From the cell containing the given text, extract its center point as [X, Y] coordinate. 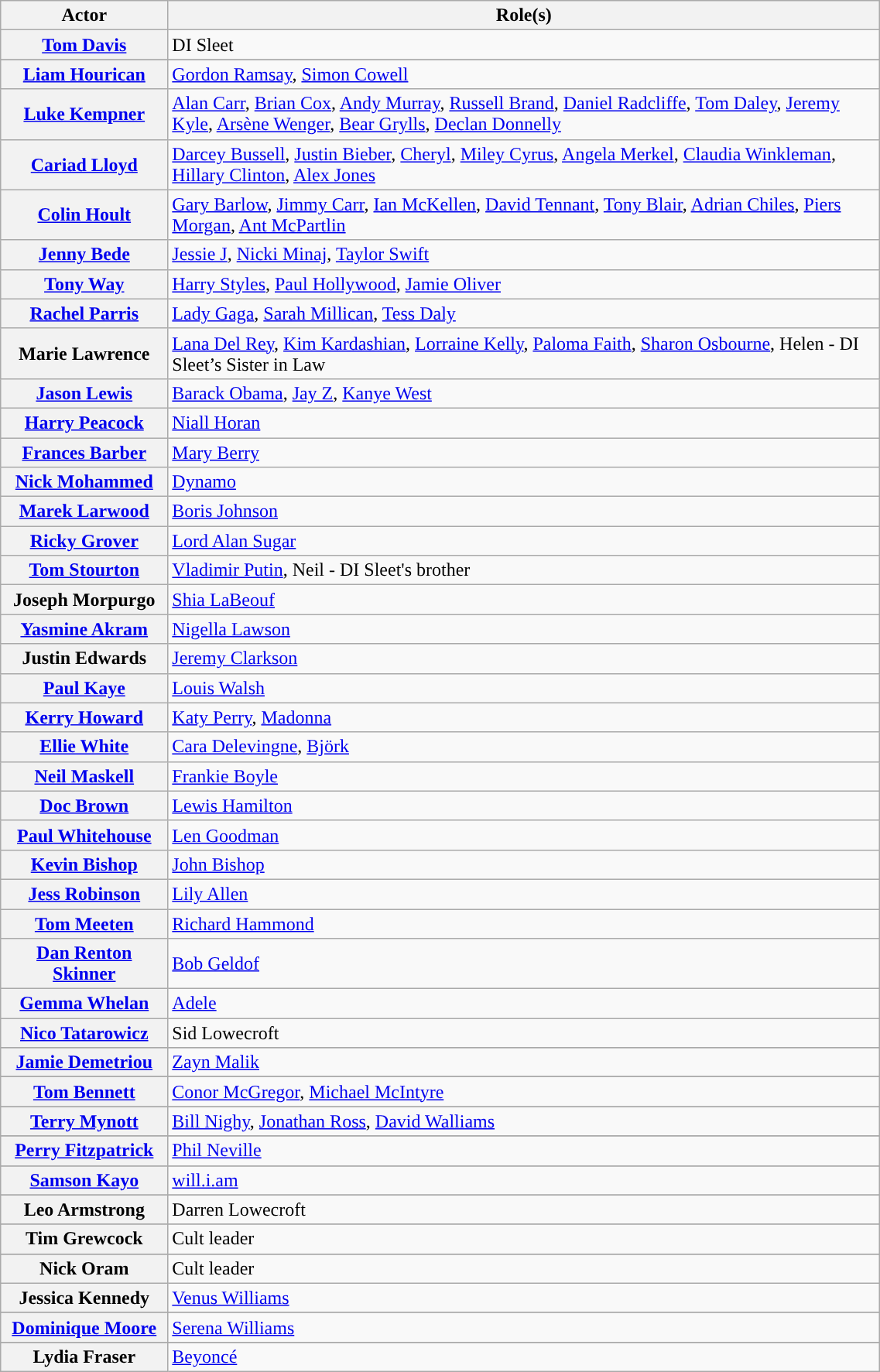
Bob Geldof [524, 964]
Paul Whitehouse [84, 835]
Jason Lewis [84, 393]
Ellie White [84, 747]
Adele [524, 1004]
Nigella Lawson [524, 629]
Harry Styles, Paul Hollywood, Jamie Oliver [524, 284]
Richard Hammond [524, 923]
Cara Delevingne, Björk [524, 747]
Liam Hourican [84, 74]
Shia LaBeouf [524, 600]
Lydia Fraser [84, 1357]
Serena Williams [524, 1327]
Perry Fitzpatrick [84, 1151]
Terry Mynott [84, 1121]
Jamie Demetriou [84, 1062]
Dynamo [524, 482]
Jeremy Clarkson [524, 659]
Beyoncé [524, 1357]
Alan Carr, Brian Cox, Andy Murray, Russell Brand, Daniel Radcliffe, Tom Daley, Jeremy Kyle, Arsène Wenger, Bear Grylls, Declan Donnelly [524, 115]
Darren Lowecroft [524, 1209]
Lord Alan Sugar [524, 541]
Jess Robinson [84, 894]
Rachel Parris [84, 313]
Kerry Howard [84, 717]
Leo Armstrong [84, 1209]
Jenny Bede [84, 255]
Lily Allen [524, 894]
Louis Walsh [524, 688]
Luke Kempner [84, 115]
Frankie Boyle [524, 776]
Ricky Grover [84, 541]
Sid Lowecroft [524, 1033]
Paul Kaye [84, 688]
Nico Tatarowicz [84, 1033]
Dan Renton Skinner [84, 964]
Nick Oram [84, 1268]
Conor McGregor, Michael McIntyre [524, 1092]
Jessica Kennedy [84, 1298]
Niall Horan [524, 423]
Marek Larwood [84, 512]
will.i.am [524, 1180]
Gemma Whelan [84, 1004]
Barack Obama, Jay Z, Kanye West [524, 393]
Justin Edwards [84, 659]
Len Goodman [524, 835]
Dominique Moore [84, 1327]
Tony Way [84, 284]
Neil Maskell [84, 776]
DI Sleet [524, 45]
Zayn Malik [524, 1062]
Darcey Bussell, Justin Bieber, Cheryl, Miley Cyrus, Angela Merkel, Claudia Winkleman, Hillary Clinton, Alex Jones [524, 164]
Katy Perry, Madonna [524, 717]
Samson Kayo [84, 1180]
Venus Williams [524, 1298]
John Bishop [524, 864]
Marie Lawrence [84, 353]
Phil Neville [524, 1151]
Bill Nighy, Jonathan Ross, David Walliams [524, 1121]
Gordon Ramsay, Simon Cowell [524, 74]
Gary Barlow, Jimmy Carr, Ian McKellen, David Tennant, Tony Blair, Adrian Chiles, Piers Morgan, Ant McPartlin [524, 215]
Boris Johnson [524, 512]
Frances Barber [84, 453]
Lady Gaga, Sarah Millican, Tess Daly [524, 313]
Nick Mohammed [84, 482]
Jessie J, Nicki Minaj, Taylor Swift [524, 255]
Yasmine Akram [84, 629]
Lana Del Rey, Kim Kardashian, Lorraine Kelly, Paloma Faith, Sharon Osbourne, Helen - DI Sleet’s Sister in Law [524, 353]
Doc Brown [84, 806]
Harry Peacock [84, 423]
Joseph Morpurgo [84, 600]
Role(s) [524, 15]
Kevin Bishop [84, 864]
Tom Davis [84, 45]
Tom Bennett [84, 1092]
Tim Grewcock [84, 1239]
Actor [84, 15]
Tom Meeten [84, 923]
Vladimir Putin, Neil - DI Sleet's brother [524, 570]
Mary Berry [524, 453]
Colin Hoult [84, 215]
Tom Stourton [84, 570]
Cariad Lloyd [84, 164]
Lewis Hamilton [524, 806]
